Provide the [X, Y] coordinate of the cell's center where the given text is located.  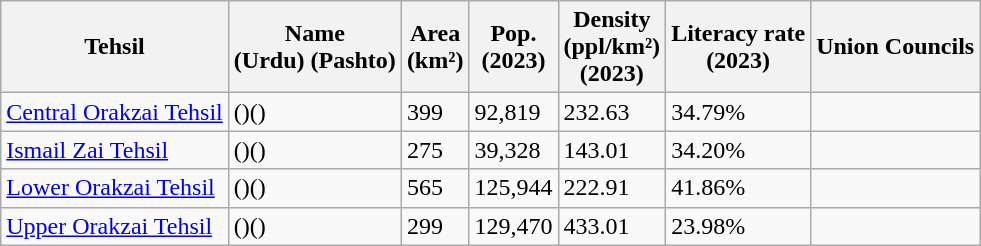
Central Orakzai Tehsil [115, 112]
222.91 [612, 188]
Pop.(2023) [514, 47]
299 [435, 226]
129,470 [514, 226]
34.20% [738, 150]
Density(ppl/km²)(2023) [612, 47]
23.98% [738, 226]
565 [435, 188]
92,819 [514, 112]
39,328 [514, 150]
34.79% [738, 112]
Area(km²) [435, 47]
275 [435, 150]
Literacy rate(2023) [738, 47]
143.01 [612, 150]
232.63 [612, 112]
399 [435, 112]
Name(Urdu) (Pashto) [314, 47]
Union Councils [896, 47]
Ismail Zai Tehsil [115, 150]
Upper Orakzai Tehsil [115, 226]
Tehsil [115, 47]
433.01 [612, 226]
Lower Orakzai Tehsil [115, 188]
125,944 [514, 188]
41.86% [738, 188]
